Locate the cell with the specified text and output its [X, Y] center coordinate. 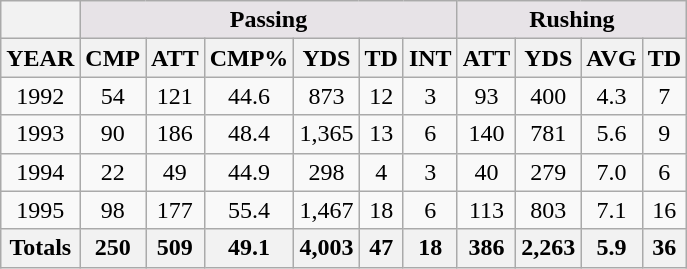
16 [664, 210]
186 [176, 134]
36 [664, 248]
7.0 [612, 172]
509 [176, 248]
1,365 [326, 134]
113 [486, 210]
121 [176, 96]
1,467 [326, 210]
48.4 [249, 134]
44.6 [249, 96]
4,003 [326, 248]
12 [381, 96]
298 [326, 172]
49 [176, 172]
22 [113, 172]
279 [548, 172]
AVG [612, 58]
13 [381, 134]
140 [486, 134]
YEAR [40, 58]
98 [113, 210]
7 [664, 96]
7.1 [612, 210]
90 [113, 134]
1995 [40, 210]
400 [548, 96]
5.6 [612, 134]
44.9 [249, 172]
55.4 [249, 210]
1994 [40, 172]
40 [486, 172]
1993 [40, 134]
INT [430, 58]
177 [176, 210]
47 [381, 248]
803 [548, 210]
54 [113, 96]
250 [113, 248]
2,263 [548, 248]
781 [548, 134]
4.3 [612, 96]
49.1 [249, 248]
1992 [40, 96]
Passing [268, 20]
Rushing [572, 20]
5.9 [612, 248]
386 [486, 248]
CMP [113, 58]
Totals [40, 248]
CMP% [249, 58]
93 [486, 96]
873 [326, 96]
4 [381, 172]
9 [664, 134]
